Extract the [x, y] coordinate from the center of the cell holding the provided text.  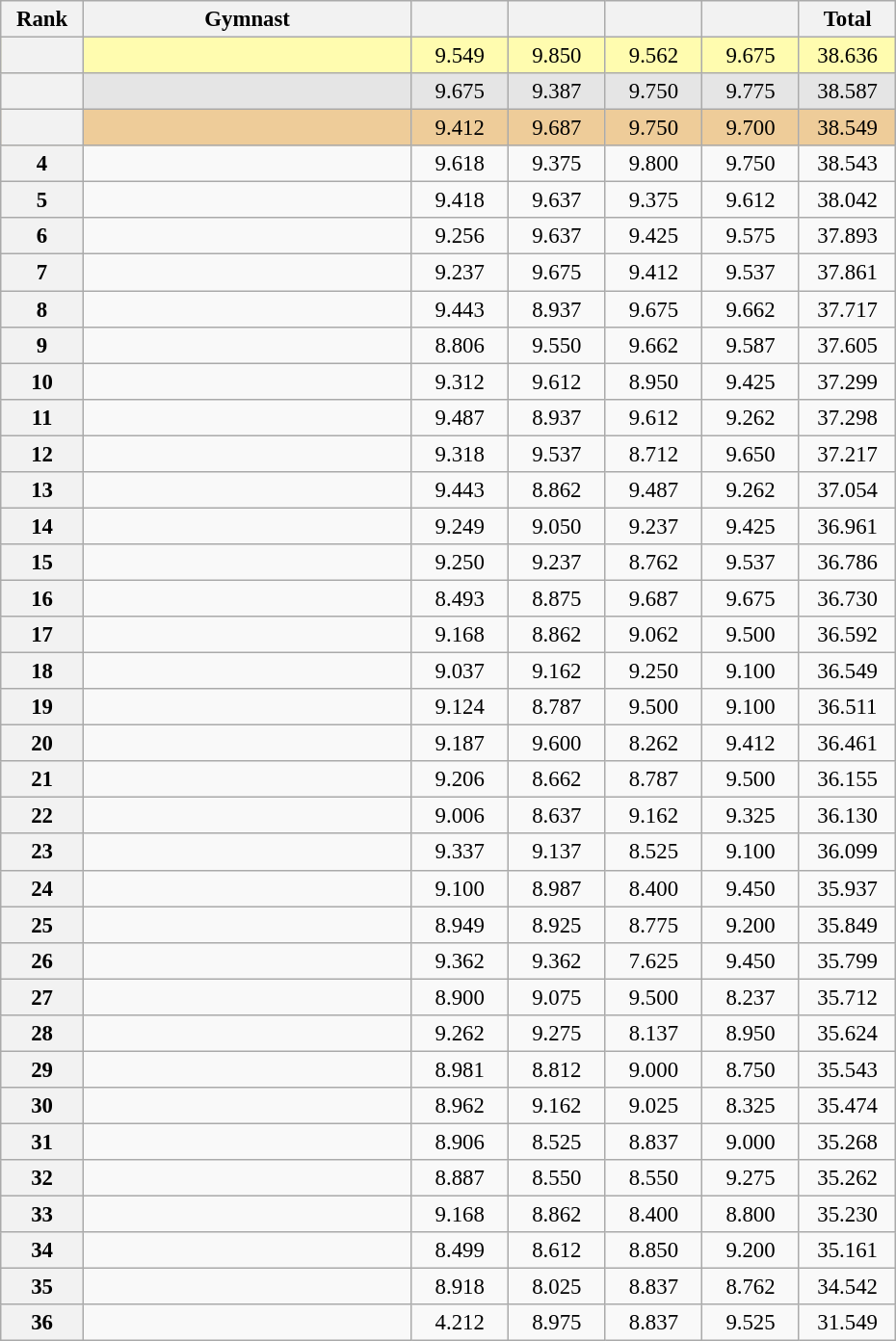
9.337 [461, 853]
17 [42, 635]
8.962 [461, 1106]
36.961 [848, 526]
8.662 [557, 779]
9.124 [461, 707]
37.298 [848, 417]
8.875 [557, 598]
8.900 [461, 997]
9.600 [557, 744]
8.812 [557, 1069]
27 [42, 997]
9.618 [461, 164]
16 [42, 598]
9.137 [557, 853]
38.042 [848, 200]
5 [42, 200]
20 [42, 744]
9.387 [557, 92]
9.037 [461, 671]
11 [42, 417]
8.906 [461, 1142]
38.543 [848, 164]
7.625 [653, 960]
9.549 [461, 56]
9.249 [461, 526]
35.161 [848, 1250]
12 [42, 454]
38.587 [848, 92]
9 [42, 345]
9.850 [557, 56]
9.800 [653, 164]
35.849 [848, 925]
9.006 [461, 816]
35.262 [848, 1178]
8.262 [653, 744]
38.636 [848, 56]
26 [42, 960]
8.499 [461, 1250]
36.155 [848, 779]
30 [42, 1106]
8.987 [557, 888]
13 [42, 490]
34 [42, 1250]
31.549 [848, 1323]
24 [42, 888]
36.461 [848, 744]
9.187 [461, 744]
9.050 [557, 526]
8.775 [653, 925]
36.730 [848, 598]
37.217 [848, 454]
10 [42, 381]
25 [42, 925]
8.025 [557, 1287]
9.075 [557, 997]
8.800 [751, 1215]
9.418 [461, 200]
8.806 [461, 345]
8.750 [751, 1069]
9.325 [751, 816]
37.054 [848, 490]
35.474 [848, 1106]
8 [42, 309]
18 [42, 671]
33 [42, 1215]
15 [42, 563]
35.624 [848, 1034]
36.592 [848, 635]
35.543 [848, 1069]
23 [42, 853]
8.712 [653, 454]
9.318 [461, 454]
8.637 [557, 816]
37.605 [848, 345]
8.137 [653, 1034]
8.237 [751, 997]
9.587 [751, 345]
9.650 [751, 454]
8.981 [461, 1069]
6 [42, 236]
35.799 [848, 960]
9.312 [461, 381]
22 [42, 816]
9.525 [751, 1323]
36 [42, 1323]
9.550 [557, 345]
4 [42, 164]
8.925 [557, 925]
Rank [42, 19]
31 [42, 1142]
37.299 [848, 381]
9.700 [751, 128]
37.861 [848, 273]
34.542 [848, 1287]
37.717 [848, 309]
19 [42, 707]
32 [42, 1178]
14 [42, 526]
8.918 [461, 1287]
35.268 [848, 1142]
36.786 [848, 563]
36.130 [848, 816]
9.256 [461, 236]
21 [42, 779]
8.493 [461, 598]
Total [848, 19]
7 [42, 273]
8.850 [653, 1250]
9.206 [461, 779]
36.511 [848, 707]
38.549 [848, 128]
9.062 [653, 635]
4.212 [461, 1323]
8.325 [751, 1106]
35.937 [848, 888]
29 [42, 1069]
36.099 [848, 853]
9.775 [751, 92]
35.230 [848, 1215]
36.549 [848, 671]
8.612 [557, 1250]
8.975 [557, 1323]
35.712 [848, 997]
37.893 [848, 236]
35 [42, 1287]
9.575 [751, 236]
9.025 [653, 1106]
9.562 [653, 56]
28 [42, 1034]
Gymnast [247, 19]
8.949 [461, 925]
8.887 [461, 1178]
